Return the [X, Y] coordinate for the center point of the cell that contains the specified text.  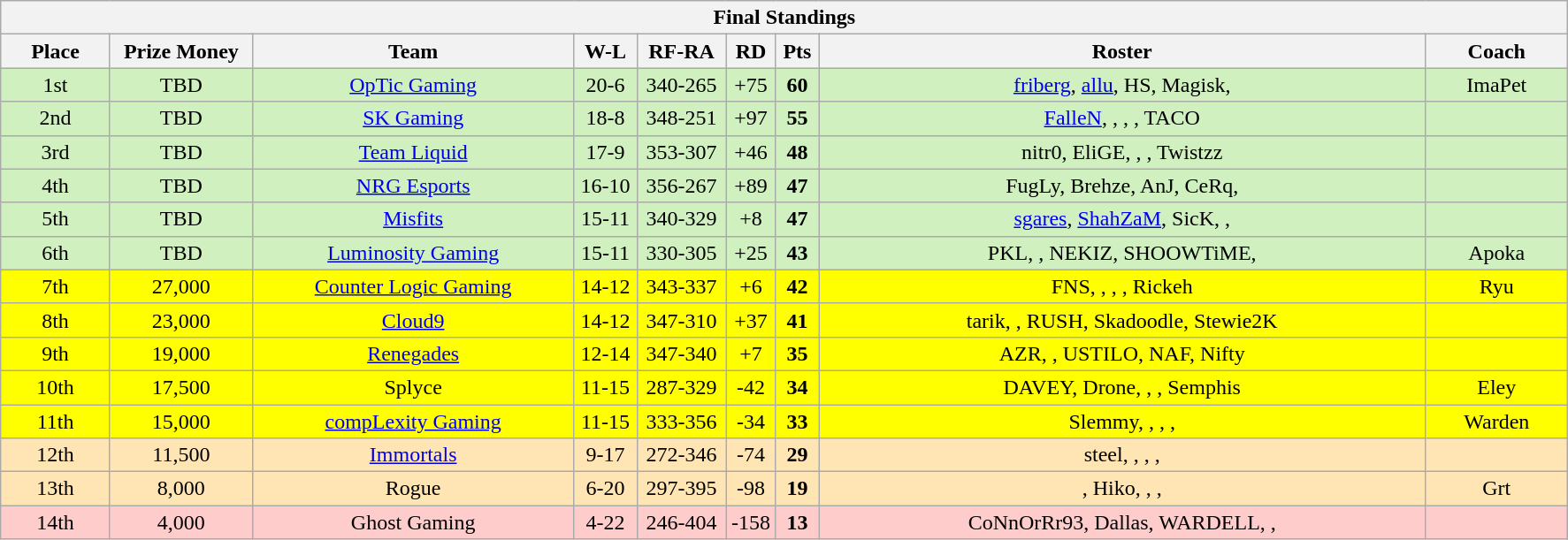
3rd [56, 152]
Warden [1496, 422]
356-267 [681, 186]
RD [751, 51]
340-329 [681, 219]
+25 [751, 253]
Slemmy, , , , [1122, 422]
15,000 [180, 422]
48 [798, 152]
Misfits [413, 219]
34 [798, 387]
Splyce [413, 387]
Team Liquid [413, 152]
friberg, allu, HS, Magisk, [1122, 85]
+75 [751, 85]
DAVEY, Drone, , , Semphis [1122, 387]
4th [56, 186]
Luminosity Gaming [413, 253]
43 [798, 253]
297-395 [681, 489]
272-346 [681, 455]
AZR, , USTILO, NAF, Nifty [1122, 354]
246-404 [681, 522]
35 [798, 354]
SK Gaming [413, 118]
tarik, , RUSH, Skadoodle, Stewie2K [1122, 320]
ImaPet [1496, 85]
-158 [751, 522]
14th [56, 522]
333-356 [681, 422]
Renegades [413, 354]
CoNnOrRr93, Dallas, WARDELL, , [1122, 522]
PKL, , NEKIZ, SHOOWTiME, [1122, 253]
2nd [56, 118]
-42 [751, 387]
+97 [751, 118]
20-6 [605, 85]
Coach [1496, 51]
17-9 [605, 152]
+46 [751, 152]
18-8 [605, 118]
11,500 [180, 455]
10th [56, 387]
353-307 [681, 152]
-34 [751, 422]
OpTic Gaming [413, 85]
Apoka [1496, 253]
Place [56, 51]
17,500 [180, 387]
, Hiko, , , [1122, 489]
347-310 [681, 320]
+6 [751, 286]
19,000 [180, 354]
FalleN, , , , TACO [1122, 118]
8th [56, 320]
348-251 [681, 118]
sgares, ShahZaM, SicK, , [1122, 219]
Roster [1122, 51]
Ryu [1496, 286]
4-22 [605, 522]
9th [56, 354]
9-17 [605, 455]
12-14 [605, 354]
Cloud9 [413, 320]
+89 [751, 186]
6th [56, 253]
+7 [751, 354]
42 [798, 286]
1st [56, 85]
NRG Esports [413, 186]
Counter Logic Gaming [413, 286]
343-337 [681, 286]
+8 [751, 219]
W-L [605, 51]
347-340 [681, 354]
RF-RA [681, 51]
27,000 [180, 286]
-98 [751, 489]
33 [798, 422]
Eley [1496, 387]
FNS, , , , Rickeh [1122, 286]
11th [56, 422]
330-305 [681, 253]
7th [56, 286]
6-20 [605, 489]
16-10 [605, 186]
nitr0, EliGE, , , Twistzz [1122, 152]
Pts [798, 51]
340-265 [681, 85]
23,000 [180, 320]
Ghost Gaming [413, 522]
5th [56, 219]
+37 [751, 320]
19 [798, 489]
-74 [751, 455]
Rogue [413, 489]
60 [798, 85]
Immortals [413, 455]
compLexity Gaming [413, 422]
13 [798, 522]
Prize Money [180, 51]
Team [413, 51]
287-329 [681, 387]
FugLy, Brehze, AnJ, CeRq, [1122, 186]
Final Standings [784, 18]
12th [56, 455]
8,000 [180, 489]
steel, , , , [1122, 455]
13th [56, 489]
41 [798, 320]
29 [798, 455]
Grt [1496, 489]
4,000 [180, 522]
55 [798, 118]
